Pinpoint the cell where the given text exists, returning its (x, y) midpoint coordinate. 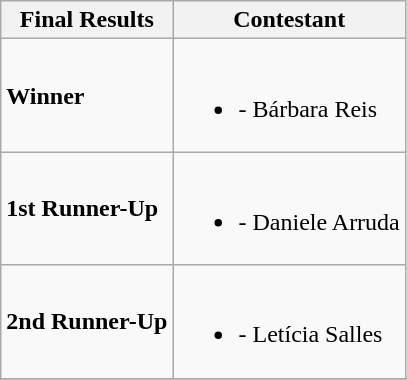
- Daniele Arruda (289, 208)
Contestant (289, 20)
1st Runner-Up (87, 208)
2nd Runner-Up (87, 322)
- Letícia Salles (289, 322)
- Bárbara Reis (289, 96)
Final Results (87, 20)
Winner (87, 96)
